Search for the cell housing the specified text and yield its [x, y] center coordinate. 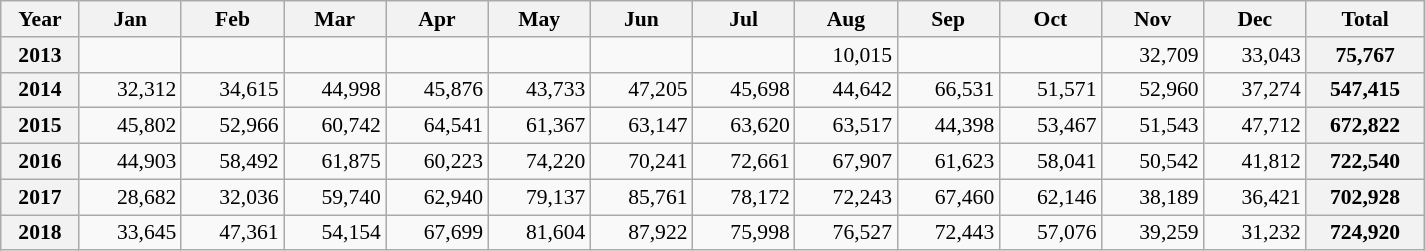
64,541 [437, 126]
Mar [335, 19]
Nov [1152, 19]
75,998 [744, 233]
60,223 [437, 162]
81,604 [539, 233]
36,421 [1255, 197]
52,960 [1152, 90]
59,740 [335, 197]
54,154 [335, 233]
28,682 [130, 197]
32,312 [130, 90]
52,966 [232, 126]
722,540 [1365, 162]
Total [1365, 19]
74,220 [539, 162]
61,367 [539, 126]
37,274 [1255, 90]
41,812 [1255, 162]
44,398 [948, 126]
70,241 [641, 162]
2018 [40, 233]
72,443 [948, 233]
2017 [40, 197]
61,875 [335, 162]
61,623 [948, 162]
57,076 [1050, 233]
32,709 [1152, 55]
62,146 [1050, 197]
2016 [40, 162]
87,922 [641, 233]
63,517 [846, 126]
32,036 [232, 197]
51,543 [1152, 126]
May [539, 19]
45,802 [130, 126]
Jun [641, 19]
702,928 [1365, 197]
63,147 [641, 126]
33,645 [130, 233]
47,361 [232, 233]
45,876 [437, 90]
58,041 [1050, 162]
672,822 [1365, 126]
63,620 [744, 126]
72,243 [846, 197]
67,699 [437, 233]
53,467 [1050, 126]
39,259 [1152, 233]
2014 [40, 90]
10,015 [846, 55]
78,172 [744, 197]
79,137 [539, 197]
85,761 [641, 197]
Feb [232, 19]
724,920 [1365, 233]
43,733 [539, 90]
58,492 [232, 162]
31,232 [1255, 233]
50,542 [1152, 162]
47,712 [1255, 126]
2013 [40, 55]
66,531 [948, 90]
60,742 [335, 126]
67,460 [948, 197]
45,698 [744, 90]
Year [40, 19]
Jan [130, 19]
47,205 [641, 90]
38,189 [1152, 197]
72,661 [744, 162]
75,767 [1365, 55]
2015 [40, 126]
547,415 [1365, 90]
Oct [1050, 19]
76,527 [846, 233]
Apr [437, 19]
44,998 [335, 90]
67,907 [846, 162]
34,615 [232, 90]
Aug [846, 19]
Dec [1255, 19]
33,043 [1255, 55]
44,642 [846, 90]
44,903 [130, 162]
Sep [948, 19]
Jul [744, 19]
51,571 [1050, 90]
62,940 [437, 197]
